Detect which cell encompasses the target text, then output its [X, Y] center coordinate. 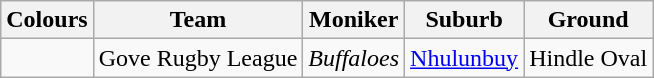
Hindle Oval [588, 58]
Moniker [354, 20]
Colours [47, 20]
Team [198, 20]
Suburb [464, 20]
Ground [588, 20]
Nhulunbuy [464, 58]
Buffaloes [354, 58]
Gove Rugby League [198, 58]
